Capture the cell that displays the provided text and extract its [X, Y] central coordinate. 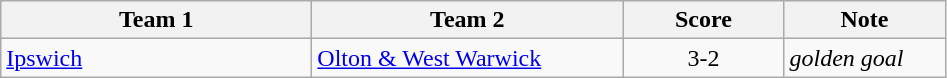
Team 1 [156, 20]
golden goal [864, 58]
Olton & West Warwick [468, 58]
Ipswich [156, 58]
Note [864, 20]
3-2 [704, 58]
Score [704, 20]
Team 2 [468, 20]
